For the text-containing cell, return its midpoint in (x, y) coordinate format. 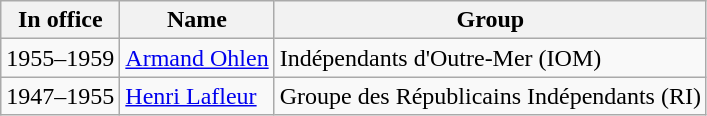
In office (60, 20)
1947–1955 (60, 96)
1955–1959 (60, 58)
Groupe des Républicains Indépendants (RI) (490, 96)
Group (490, 20)
Name (197, 20)
Henri Lafleur (197, 96)
Armand Ohlen (197, 58)
Indépendants d'Outre-Mer (IOM) (490, 58)
